Detect which cell encompasses the target text, then output its [X, Y] center coordinate. 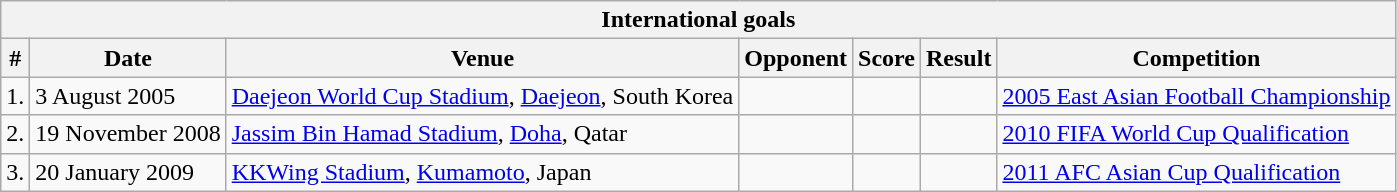
Jassim Bin Hamad Stadium, Doha, Qatar [482, 134]
2005 East Asian Football Championship [1196, 96]
Daejeon World Cup Stadium, Daejeon, South Korea [482, 96]
2011 AFC Asian Cup Qualification [1196, 172]
KKWing Stadium, Kumamoto, Japan [482, 172]
3. [16, 172]
1. [16, 96]
Date [128, 58]
Competition [1196, 58]
International goals [698, 20]
# [16, 58]
Result [959, 58]
Score [887, 58]
2010 FIFA World Cup Qualification [1196, 134]
3 August 2005 [128, 96]
20 January 2009 [128, 172]
Venue [482, 58]
2. [16, 134]
Opponent [796, 58]
19 November 2008 [128, 134]
